Locate the cell with the specified text and output its (X, Y) center coordinate. 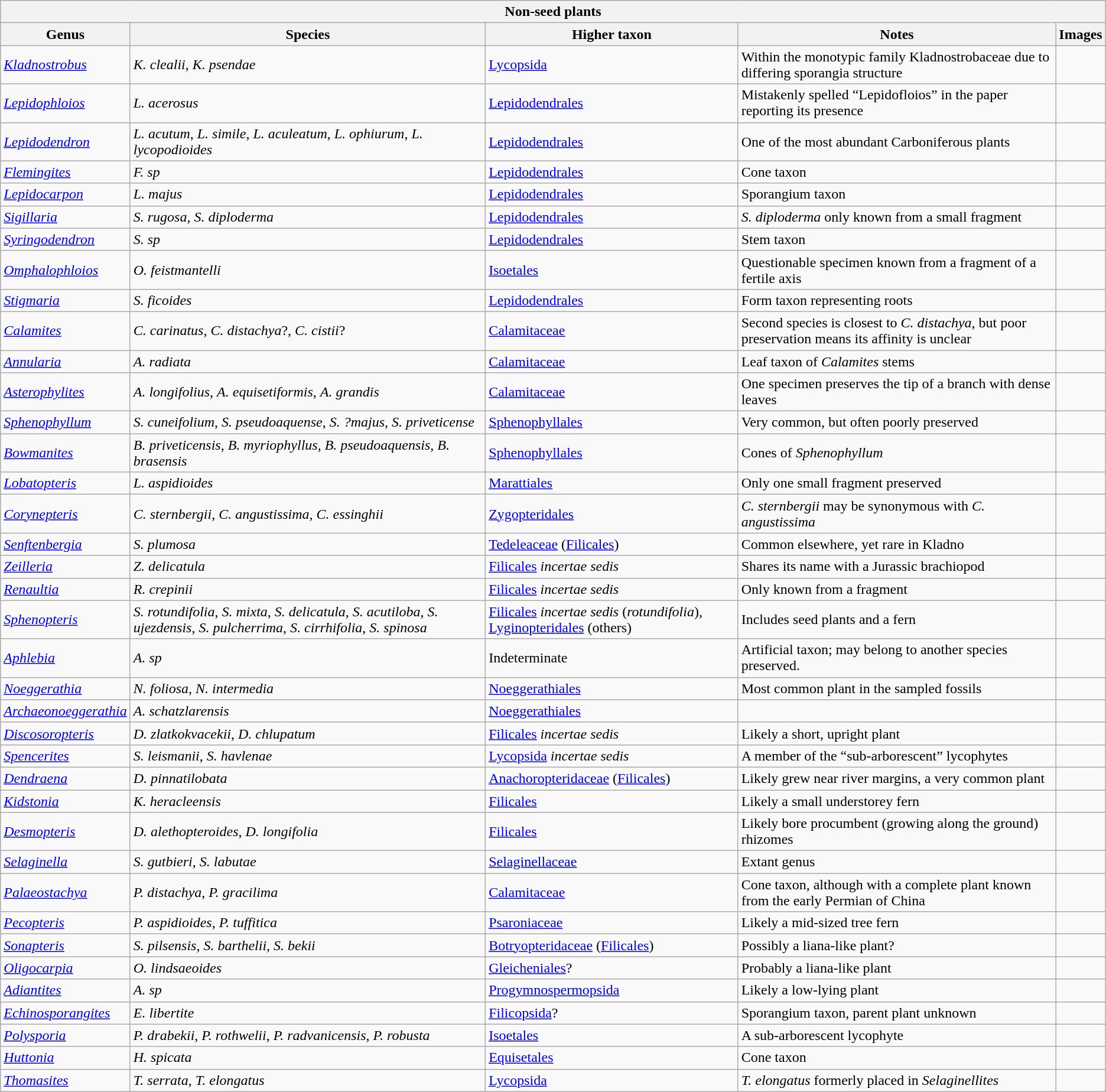
Omphalophloios (65, 269)
Botryopteridaceae (Filicales) (612, 945)
Filicales incertae sedis (rotundifolia), Lyginopteridales (others) (612, 619)
Artificial taxon; may belong to another species preserved. (897, 658)
Common elsewhere, yet rare in Kladno (897, 544)
F. sp (307, 172)
Desmopteris (65, 832)
Questionable specimen known from a fragment of a fertile axis (897, 269)
Notes (897, 34)
Asterophylites (65, 392)
Only one small fragment preserved (897, 483)
P. distachya, P. gracilima (307, 892)
N. foliosa, N. intermedia (307, 688)
Progymnospermopsida (612, 990)
S. pilsensis, S. barthelii, S. bekii (307, 945)
Likely a mid-sized tree fern (897, 923)
Non-seed plants (553, 12)
S. leismanii, S. havlenae (307, 756)
One of the most abundant Carboniferous plants (897, 142)
Mistakenly spelled “Lepidofloios” in the paper reporting its presence (897, 103)
Renaultia (65, 589)
L. majus (307, 194)
Annularia (65, 361)
Only known from a fragment (897, 589)
A. schatzlarensis (307, 711)
D. alethopteroides, D. longifolia (307, 832)
Corynepteris (65, 514)
Likely a small understorey fern (897, 801)
Includes seed plants and a fern (897, 619)
Lycopsida incertae sedis (612, 756)
Senftenbergia (65, 544)
S. diploderma only known from a small fragment (897, 217)
Indeterminate (612, 658)
Cones of Sphenophyllum (897, 453)
Huttonia (65, 1058)
Likely a low-lying plant (897, 990)
Sporangium taxon (897, 194)
Kladnostrobus (65, 65)
S. ficoides (307, 300)
Kidstonia (65, 801)
Second species is closest to C. distachya, but poor preservation means its affinity is unclear (897, 331)
A. radiata (307, 361)
C. sternbergii may be synonymous with C. angustissima (897, 514)
P. drabekii, P. rothwelii, P. radvanicensis, P. robusta (307, 1035)
K. clealii, K. psendae (307, 65)
Stigmaria (65, 300)
Zeilleria (65, 567)
Noeggerathia (65, 688)
Extant genus (897, 862)
Shares its name with a Jurassic brachiopod (897, 567)
Lobatopteris (65, 483)
L. acutum, L. simile, L. aculeatum, L. ophiurum, L. lycopodioides (307, 142)
B. priveticensis, B. myriophyllus, B. pseudoaquensis, B. brasensis (307, 453)
Very common, but often poorly preserved (897, 422)
Palaeostachya (65, 892)
Selaginella (65, 862)
S. sp (307, 239)
A member of the “sub-arborescent” lycophytes (897, 756)
S. cuneifolium, S. pseudoaquense, S. ?majus, S. priveticense (307, 422)
Sporangium taxon, parent plant unknown (897, 1013)
Tedeleaceae (Filicales) (612, 544)
O. feistmantelli (307, 269)
Discosoropteris (65, 733)
D. zlatkokvacekii, D. chlupatum (307, 733)
Sphenophyllum (65, 422)
Calamites (65, 331)
C. sternbergii, C. angustissima, C. essinghii (307, 514)
Equisetales (612, 1058)
Gleicheniales? (612, 968)
A. longifolius, A. equisetiformis, A. grandis (307, 392)
Dendraena (65, 778)
K. heracleensis (307, 801)
R. crepinii (307, 589)
Leaf taxon of Calamites stems (897, 361)
Within the monotypic family Kladnostrobaceae due to differing sporangia structure (897, 65)
One specimen preserves the tip of a branch with dense leaves (897, 392)
Lepidophloios (65, 103)
Lepidocarpon (65, 194)
Stem taxon (897, 239)
E. libertite (307, 1013)
T. elongatus formerly placed in Selaginellites (897, 1080)
Probably a liana-like plant (897, 968)
Sigillaria (65, 217)
Species (307, 34)
Likely grew near river margins, a very common plant (897, 778)
Echinosporangites (65, 1013)
Adiantites (65, 990)
Polysporia (65, 1035)
D. pinnatilobata (307, 778)
Possibly a liana-like plant? (897, 945)
Pecopteris (65, 923)
S. gutbieri, S. labutae (307, 862)
Sphenopteris (65, 619)
Sonapteris (65, 945)
P. aspidioides, P. tuffitica (307, 923)
Genus (65, 34)
Oligocarpia (65, 968)
Thomasites (65, 1080)
O. lindsaeoides (307, 968)
Archaeonoeggerathia (65, 711)
Form taxon representing roots (897, 300)
S. rugosa, S. diploderma (307, 217)
C. carinatus, C. distachya?, C. cistii? (307, 331)
A sub-arborescent lycophyte (897, 1035)
Filicopsida? (612, 1013)
H. spicata (307, 1058)
L. acerosus (307, 103)
Images (1081, 34)
S. rotundifolia, S. mixta, S. delicatula, S. acutiloba, S. ujezdensis, S. pulcherrima, S. cirrhifolia, S. spinosa (307, 619)
Likely bore procumbent (growing along the ground) rhizomes (897, 832)
Lepidodendron (65, 142)
Selaginellaceae (612, 862)
L. aspidioides (307, 483)
Likely a short, upright plant (897, 733)
Cone taxon, although with a complete plant known from the early Permian of China (897, 892)
Syringodendron (65, 239)
S. plumosa (307, 544)
Psaroniaceae (612, 923)
Bowmanites (65, 453)
Most common plant in the sampled fossils (897, 688)
T. serrata, T. elongatus (307, 1080)
Zygopteridales (612, 514)
Anachoropteridaceae (Filicales) (612, 778)
Flemingites (65, 172)
Z. delicatula (307, 567)
Spencerites (65, 756)
Marattiales (612, 483)
Aphlebia (65, 658)
Higher taxon (612, 34)
